Find where the given text appears and provide that cell's center as [x, y] coordinate. 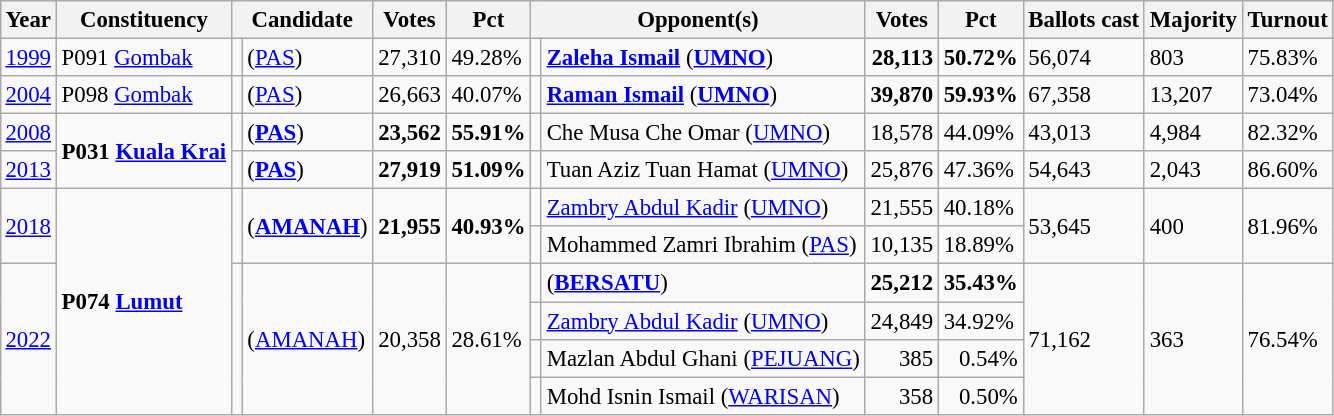
Raman Ismail (UMNO) [703, 95]
P098 Gombak [144, 95]
Zaleha Ismail (UMNO) [703, 57]
25,876 [902, 170]
73.04% [1288, 95]
53,645 [1084, 226]
Opponent(s) [698, 20]
(BERSATU) [703, 283]
P091 Gombak [144, 57]
75.83% [1288, 57]
Constituency [144, 20]
10,135 [902, 245]
2022 [28, 339]
803 [1193, 57]
39,870 [902, 95]
49.28% [488, 57]
76.54% [1288, 339]
44.09% [980, 133]
Mazlan Abdul Ghani (PEJUANG) [703, 358]
40.93% [488, 226]
2,043 [1193, 170]
2013 [28, 170]
55.91% [488, 133]
Ballots cast [1084, 20]
Mohd Isnin Ismail (WARISAN) [703, 396]
27,310 [410, 57]
P031 Kuala Krai [144, 152]
21,955 [410, 226]
2008 [28, 133]
18,578 [902, 133]
363 [1193, 339]
Turnout [1288, 20]
13,207 [1193, 95]
26,663 [410, 95]
400 [1193, 226]
34.92% [980, 321]
1999 [28, 57]
Mohammed Zamri Ibrahim (PAS) [703, 245]
67,358 [1084, 95]
Majority [1193, 20]
28.61% [488, 339]
28,113 [902, 57]
51.09% [488, 170]
25,212 [902, 283]
18.89% [980, 245]
71,162 [1084, 339]
27,919 [410, 170]
Year [28, 20]
54,643 [1084, 170]
2004 [28, 95]
35.43% [980, 283]
86.60% [1288, 170]
P074 Lumut [144, 302]
24,849 [902, 321]
82.32% [1288, 133]
40.18% [980, 208]
50.72% [980, 57]
Che Musa Che Omar (UMNO) [703, 133]
56,074 [1084, 57]
385 [902, 358]
4,984 [1193, 133]
Candidate [302, 20]
0.50% [980, 396]
358 [902, 396]
81.96% [1288, 226]
0.54% [980, 358]
2018 [28, 226]
Tuan Aziz Tuan Hamat (UMNO) [703, 170]
20,358 [410, 339]
43,013 [1084, 133]
47.36% [980, 170]
59.93% [980, 95]
40.07% [488, 95]
21,555 [902, 208]
23,562 [410, 133]
